Provide the [x, y] coordinate of the cell's center where the given text is located.  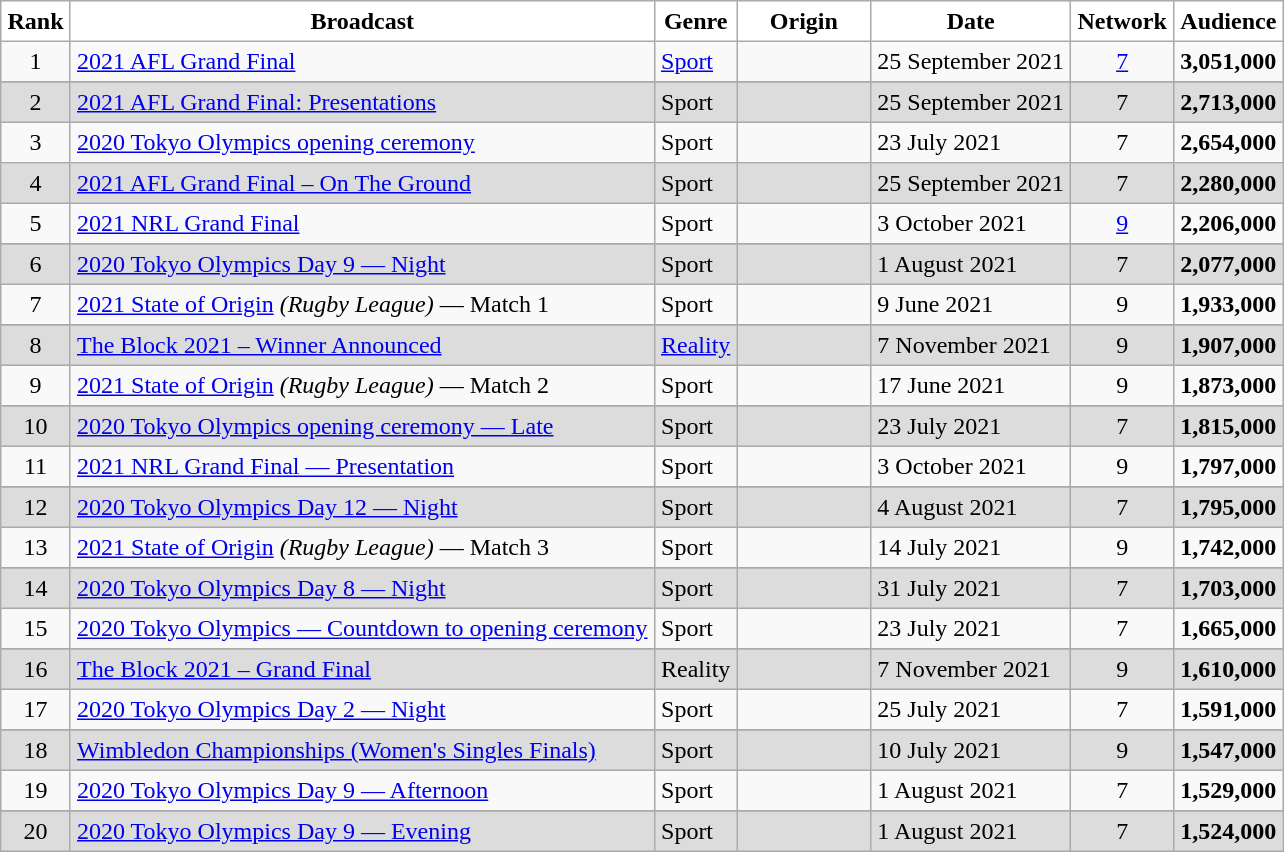
1,933,000 [1229, 304]
2,077,000 [1229, 264]
12 [36, 507]
2020 Tokyo Olympics Day 9 — Evening [362, 831]
4 August 2021 [971, 507]
Genre [696, 21]
2020 Tokyo Olympics Day 2 — Night [362, 709]
Origin [804, 21]
Network [1122, 21]
14 July 2021 [971, 547]
17 June 2021 [971, 385]
2021 State of Origin (Rugby League) — Match 3 [362, 547]
11 [36, 466]
1,547,000 [1229, 750]
2020 Tokyo Olympics Day 9 — Afternoon [362, 790]
8 [36, 345]
17 [36, 709]
2020 Tokyo Olympics opening ceremony — Late [362, 426]
10 July 2021 [971, 750]
1,665,000 [1229, 628]
Date [971, 21]
25 July 2021 [971, 709]
1,815,000 [1229, 426]
2,206,000 [1229, 223]
1,610,000 [1229, 669]
2021 State of Origin (Rugby League) — Match 1 [362, 304]
1,529,000 [1229, 790]
2020 Tokyo Olympics Day 9 — Night [362, 264]
2020 Tokyo Olympics Day 12 — Night [362, 507]
1,524,000 [1229, 831]
1,591,000 [1229, 709]
16 [36, 669]
1,742,000 [1229, 547]
5 [36, 223]
2020 Tokyo Olympics opening ceremony [362, 142]
2021 NRL Grand Final — Presentation [362, 466]
15 [36, 628]
1,703,000 [1229, 588]
9 June 2021 [971, 304]
2021 State of Origin (Rugby League) — Match 2 [362, 385]
Audience [1229, 21]
13 [36, 547]
The Block 2021 – Grand Final [362, 669]
1,797,000 [1229, 466]
4 [36, 183]
10 [36, 426]
Broadcast [362, 21]
2021 NRL Grand Final [362, 223]
31 July 2021 [971, 588]
3,051,000 [1229, 61]
1,907,000 [1229, 345]
2021 AFL Grand Final [362, 61]
14 [36, 588]
20 [36, 831]
2,713,000 [1229, 102]
3 [36, 142]
2021 AFL Grand Final: Presentations [362, 102]
2020 Tokyo Olympics Day 8 — Night [362, 588]
Wimbledon Championships (Women's Singles Finals) [362, 750]
2,654,000 [1229, 142]
1 [36, 61]
6 [36, 264]
2,280,000 [1229, 183]
1,873,000 [1229, 385]
Rank [36, 21]
2 [36, 102]
19 [36, 790]
1,795,000 [1229, 507]
18 [36, 750]
2020 Tokyo Olympics — Countdown to opening ceremony [362, 628]
2021 AFL Grand Final – On The Ground [362, 183]
The Block 2021 – Winner Announced [362, 345]
